Return the [X, Y] coordinate for the center point of the cell that contains the specified text.  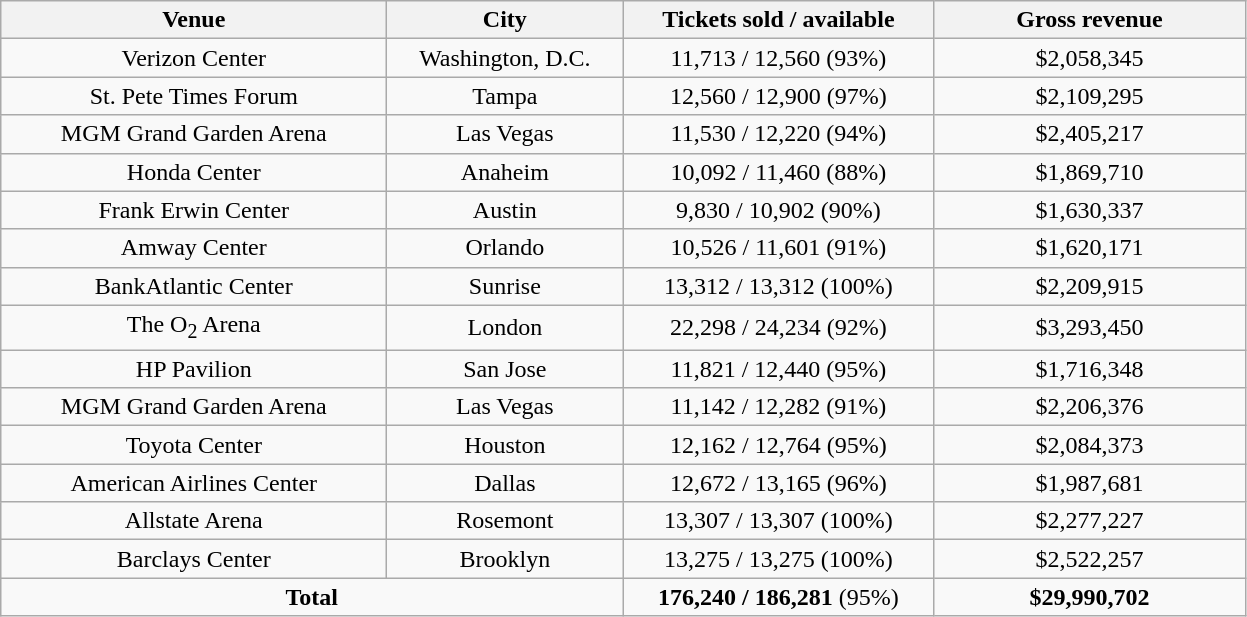
$2,109,295 [1090, 96]
13,312 / 13,312 (100%) [778, 286]
$1,620,171 [1090, 248]
Dallas [505, 483]
$1,716,348 [1090, 369]
Austin [505, 210]
Anaheim [505, 172]
Brooklyn [505, 559]
$2,209,915 [1090, 286]
Verizon Center [194, 58]
Frank Erwin Center [194, 210]
American Airlines Center [194, 483]
HP Pavilion [194, 369]
Rosemont [505, 521]
Honda Center [194, 172]
Houston [505, 445]
St. Pete Times Forum [194, 96]
$2,522,257 [1090, 559]
The O2 Arena [194, 327]
13,275 / 13,275 (100%) [778, 559]
$29,990,702 [1090, 597]
San Jose [505, 369]
$1,869,710 [1090, 172]
176,240 / 186,281 (95%) [778, 597]
11,713 / 12,560 (93%) [778, 58]
Gross revenue [1090, 20]
$1,630,337 [1090, 210]
City [505, 20]
$1,987,681 [1090, 483]
$2,206,376 [1090, 407]
10,526 / 11,601 (91%) [778, 248]
Orlando [505, 248]
Amway Center [194, 248]
Total [312, 597]
10,092 / 11,460 (88%) [778, 172]
London [505, 327]
11,530 / 12,220 (94%) [778, 134]
12,162 / 12,764 (95%) [778, 445]
Sunrise [505, 286]
Tickets sold / available [778, 20]
12,672 / 13,165 (96%) [778, 483]
11,821 / 12,440 (95%) [778, 369]
22,298 / 24,234 (92%) [778, 327]
Tampa [505, 96]
BankAtlantic Center [194, 286]
Venue [194, 20]
Barclays Center [194, 559]
$3,293,450 [1090, 327]
9,830 / 10,902 (90%) [778, 210]
$2,058,345 [1090, 58]
Washington, D.C. [505, 58]
11,142 / 12,282 (91%) [778, 407]
Allstate Arena [194, 521]
Toyota Center [194, 445]
$2,405,217 [1090, 134]
13,307 / 13,307 (100%) [778, 521]
$2,277,227 [1090, 521]
12,560 / 12,900 (97%) [778, 96]
$2,084,373 [1090, 445]
